For the text-containing cell, return its midpoint in [X, Y] coordinate format. 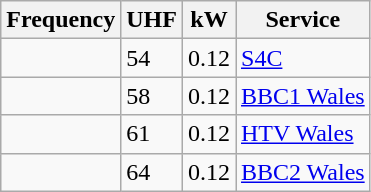
BBC2 Wales [304, 172]
BBC1 Wales [304, 96]
64 [152, 172]
58 [152, 96]
Service [304, 20]
kW [208, 20]
Frequency [61, 20]
HTV Wales [304, 134]
UHF [152, 20]
S4C [304, 58]
54 [152, 58]
61 [152, 134]
